Identify which cell holds the provided text, then report its (X, Y) central coordinate. 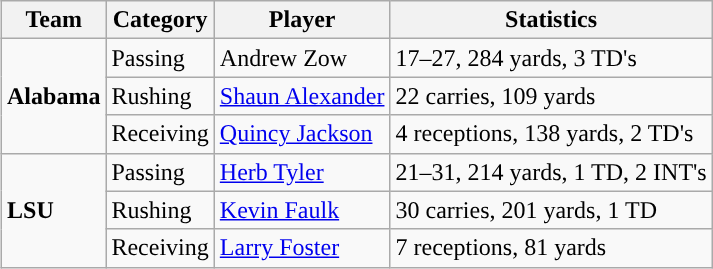
17–27, 284 yards, 3 TD's (551, 58)
Andrew Zow (302, 58)
Quincy Jackson (302, 134)
Shaun Alexander (302, 96)
Category (160, 20)
4 receptions, 138 yards, 2 TD's (551, 134)
22 carries, 109 yards (551, 96)
LSU (54, 210)
Team (54, 20)
Statistics (551, 20)
21–31, 214 yards, 1 TD, 2 INT's (551, 172)
Alabama (54, 96)
Herb Tyler (302, 172)
Larry Foster (302, 248)
30 carries, 201 yards, 1 TD (551, 210)
Player (302, 20)
7 receptions, 81 yards (551, 248)
Kevin Faulk (302, 210)
